Provide the [X, Y] coordinate of the cell's center where the given text is located.  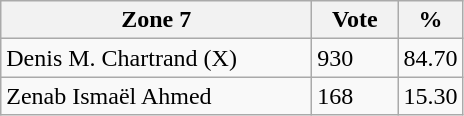
Vote [355, 20]
% [430, 20]
Zone 7 [156, 20]
168 [355, 96]
930 [355, 58]
Zenab Ismaël Ahmed [156, 96]
84.70 [430, 58]
15.30 [430, 96]
Denis M. Chartrand (X) [156, 58]
